Locate the cell with the specified text and output its [X, Y] center coordinate. 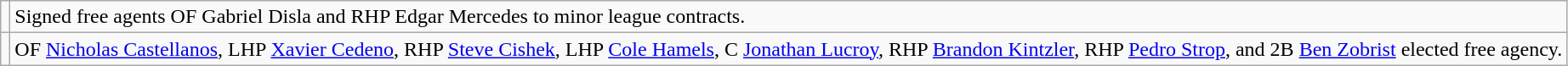
Signed free agents OF Gabriel Disla and RHP Edgar Mercedes to minor league contracts. [789, 17]
